Scan for the cell matching the given text and deliver its [x, y] coordinate at center. 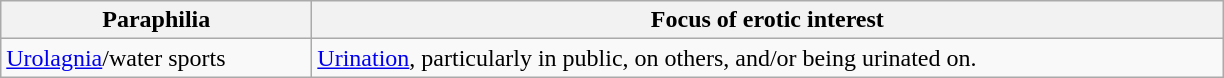
Paraphilia [156, 20]
Urination, particularly in public, on others, and/or being urinated on. [768, 58]
Urolagnia/water sports [156, 58]
Focus of erotic interest [768, 20]
